Pinpoint the cell where the given text exists, returning its (X, Y) midpoint coordinate. 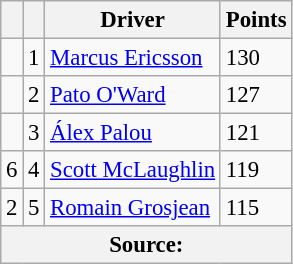
121 (256, 133)
Source: (146, 245)
4 (34, 170)
Driver (133, 20)
127 (256, 95)
3 (34, 133)
5 (34, 208)
Scott McLaughlin (133, 170)
6 (12, 170)
Points (256, 20)
Romain Grosjean (133, 208)
Marcus Ericsson (133, 58)
119 (256, 170)
1 (34, 58)
115 (256, 208)
Pato O'Ward (133, 95)
130 (256, 58)
Álex Palou (133, 133)
